Scan for the cell matching the given text and deliver its (X, Y) coordinate at center. 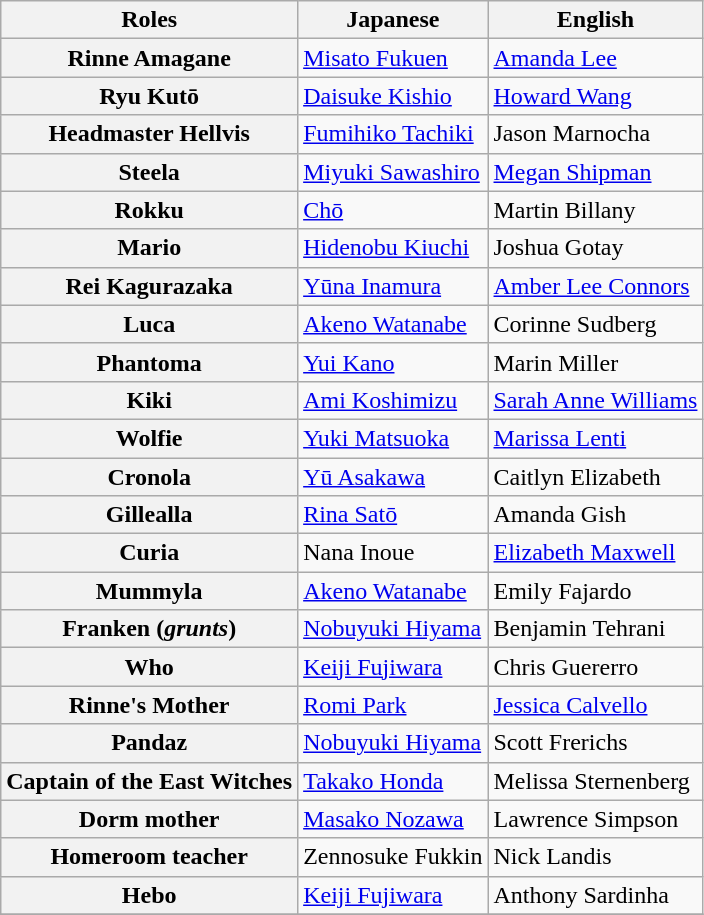
Japanese (393, 20)
Dorm mother (150, 819)
Headmaster Hellvis (150, 134)
Joshua Gotay (596, 248)
Anthony Sardinha (596, 895)
Gillealla (150, 515)
Ryu Kutō (150, 96)
Rinne's Mother (150, 705)
Roles (150, 20)
Pandaz (150, 743)
Melissa Sternenberg (596, 781)
Amanda Gish (596, 515)
Mummyla (150, 591)
Corinne Sudberg (596, 324)
Romi Park (393, 705)
Amber Lee Connors (596, 286)
English (596, 20)
Chō (393, 210)
Luca (150, 324)
Rokku (150, 210)
Rina Satō (393, 515)
Howard Wang (596, 96)
Hebo (150, 895)
Masako Nozawa (393, 819)
Misato Fukuen (393, 58)
Daisuke Kishio (393, 96)
Elizabeth Maxwell (596, 553)
Yuki Matsuoka (393, 438)
Rei Kagurazaka (150, 286)
Fumihiko Tachiki (393, 134)
Rinne Amagane (150, 58)
Jason Marnocha (596, 134)
Lawrence Simpson (596, 819)
Sarah Anne Williams (596, 400)
Chris Guererro (596, 667)
Captain of the East Witches (150, 781)
Scott Frerichs (596, 743)
Mario (150, 248)
Miyuki Sawashiro (393, 172)
Hidenobu Kiuchi (393, 248)
Phantoma (150, 362)
Nana Inoue (393, 553)
Zennosuke Fukkin (393, 857)
Yūna Inamura (393, 286)
Amanda Lee (596, 58)
Homeroom teacher (150, 857)
Marin Miller (596, 362)
Benjamin Tehrani (596, 629)
Curia (150, 553)
Yui Kano (393, 362)
Megan Shipman (596, 172)
Wolfie (150, 438)
Takako Honda (393, 781)
Who (150, 667)
Steela (150, 172)
Emily Fajardo (596, 591)
Marissa Lenti (596, 438)
Yū Asakawa (393, 477)
Caitlyn Elizabeth (596, 477)
Kiki (150, 400)
Ami Koshimizu (393, 400)
Martin Billany (596, 210)
Jessica Calvello (596, 705)
Franken (grunts) (150, 629)
Cronola (150, 477)
Nick Landis (596, 857)
